Search for the cell housing the specified text and yield its [X, Y] center coordinate. 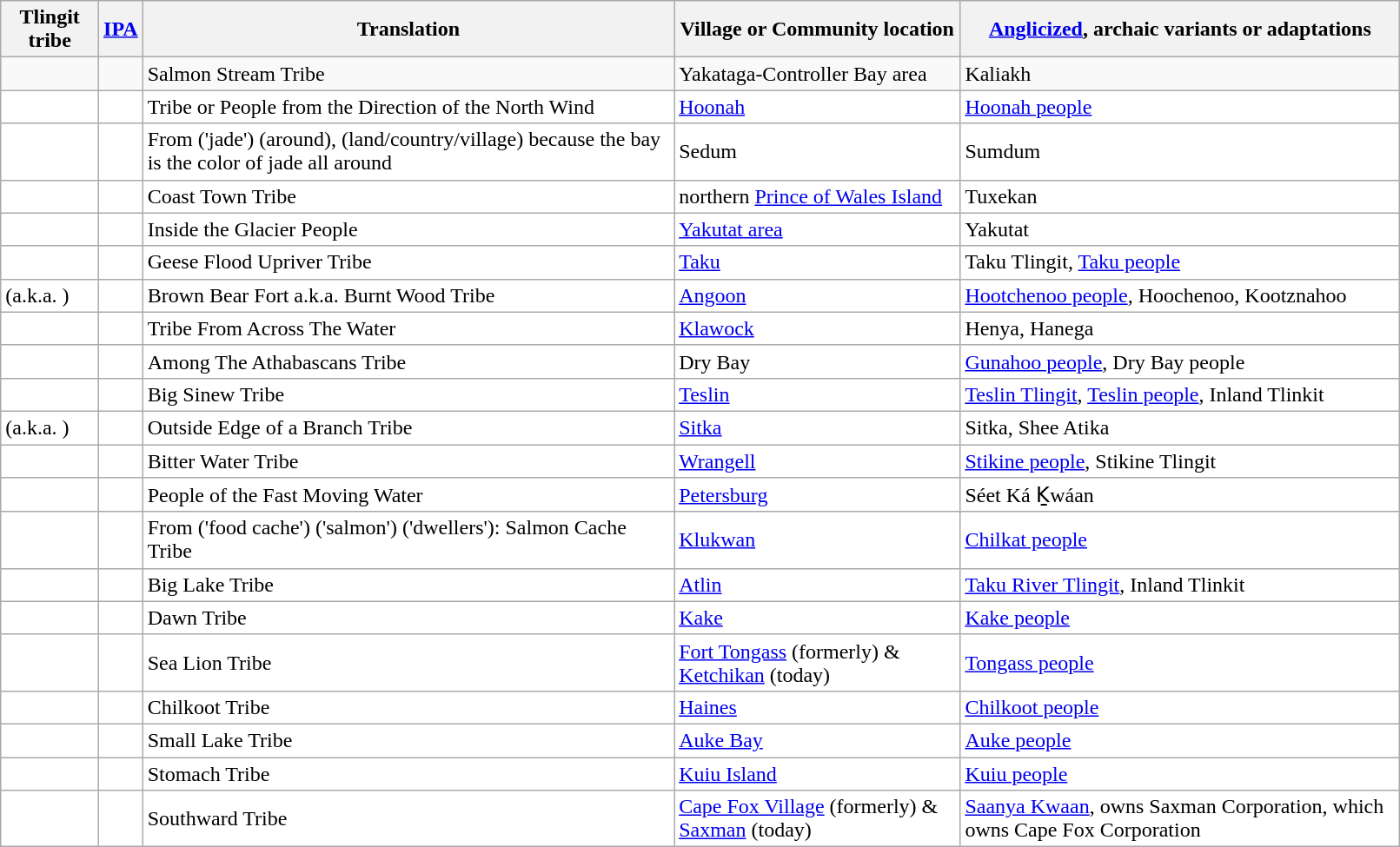
Small Lake Tribe [408, 740]
Sumdum [1180, 151]
Teslin Tlingit, Teslin people, Inland Tlinkit [1180, 394]
Tribe or People from the Direction of the North Wind [408, 107]
Hootchenoo people, Hoochenoo, Kootznahoo [1180, 295]
Bitter Water Tribe [408, 461]
Yakutat area [817, 229]
Taku Tlingit, Taku people [1180, 262]
Geese Flood Upriver Tribe [408, 262]
Yakataga-Controller Bay area [817, 74]
From ('jade') (around), (land/country/village) because the bay is the color of jade all around [408, 151]
Atlin [817, 585]
Stikine people, Stikine Tlingit [1180, 461]
Hoonah people [1180, 107]
Auke people [1180, 740]
Taku [817, 262]
Anglicized, archaic variants or adaptations [1180, 30]
People of the Fast Moving Water [408, 495]
Among The Athabascans Tribe [408, 361]
IPA [122, 30]
Dawn Tribe [408, 618]
Village or Community location [817, 30]
Auke Bay [817, 740]
Petersburg [817, 495]
Chilkoot people [1180, 707]
Chilkoot Tribe [408, 707]
Southward Tribe [408, 818]
Tongass people [1180, 662]
Translation [408, 30]
Saanya Kwaan, owns Saxman Corporation, which owns Cape Fox Corporation [1180, 818]
Inside the Glacier People [408, 229]
Tlingit tribe [50, 30]
Fort Tongass (formerly) & Ketchikan (today) [817, 662]
Gunahoo people, Dry Bay people [1180, 361]
Kake [817, 618]
Sedum [817, 151]
Brown Bear Fort a.k.a. Burnt Wood Tribe [408, 295]
Teslin [817, 394]
Outside Edge of a Branch Tribe [408, 427]
Angoon [817, 295]
Big Sinew Tribe [408, 394]
northern Prince of Wales Island [817, 196]
Sitka, Shee Atika [1180, 427]
Yakutat [1180, 229]
Klukwan [817, 540]
Sitka [817, 427]
Kuiu Island [817, 774]
From ('food cache') ('salmon') ('dwellers'): Salmon Cache Tribe [408, 540]
Chilkat people [1180, 540]
Stomach Tribe [408, 774]
Sea Lion Tribe [408, 662]
Henya, Hanega [1180, 328]
Big Lake Tribe [408, 585]
Dry Bay [817, 361]
Hoonah [817, 107]
Séet Ká Ḵwáan [1180, 495]
Klawock [817, 328]
Tribe From Across The Water [408, 328]
Taku River Tlingit, Inland Tlinkit [1180, 585]
Haines [817, 707]
Cape Fox Village (formerly) & Saxman (today) [817, 818]
Salmon Stream Tribe [408, 74]
Kake people [1180, 618]
Tuxekan [1180, 196]
Coast Town Tribe [408, 196]
Kaliakh [1180, 74]
Kuiu people [1180, 774]
Wrangell [817, 461]
